Return (X, Y) of the center of cell containing provided text 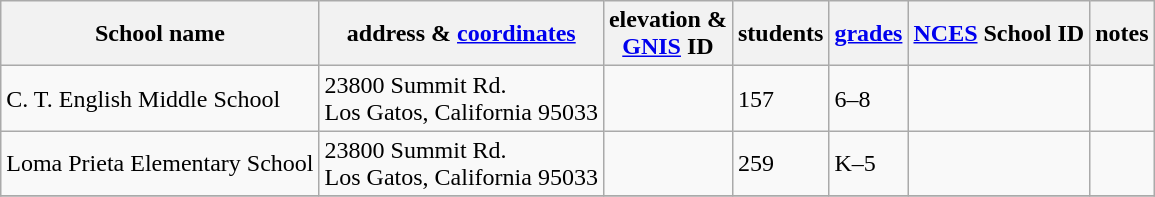
C. T. English Middle School (160, 98)
K–5 (868, 164)
notes (1122, 34)
Loma Prieta Elementary School (160, 164)
NCES School ID (999, 34)
School name (160, 34)
grades (868, 34)
students (780, 34)
157 (780, 98)
259 (780, 164)
6–8 (868, 98)
address & coordinates (461, 34)
elevation & GNIS ID (668, 34)
